Identify which cell holds the provided text, then report its [X, Y] central coordinate. 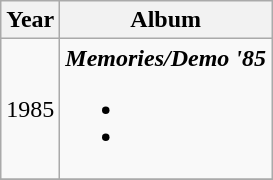
Year [30, 20]
Memories/Demo '85 [166, 109]
1985 [30, 109]
Album [166, 20]
